Return the [x, y] coordinate for the center point of the cell that contains the specified text.  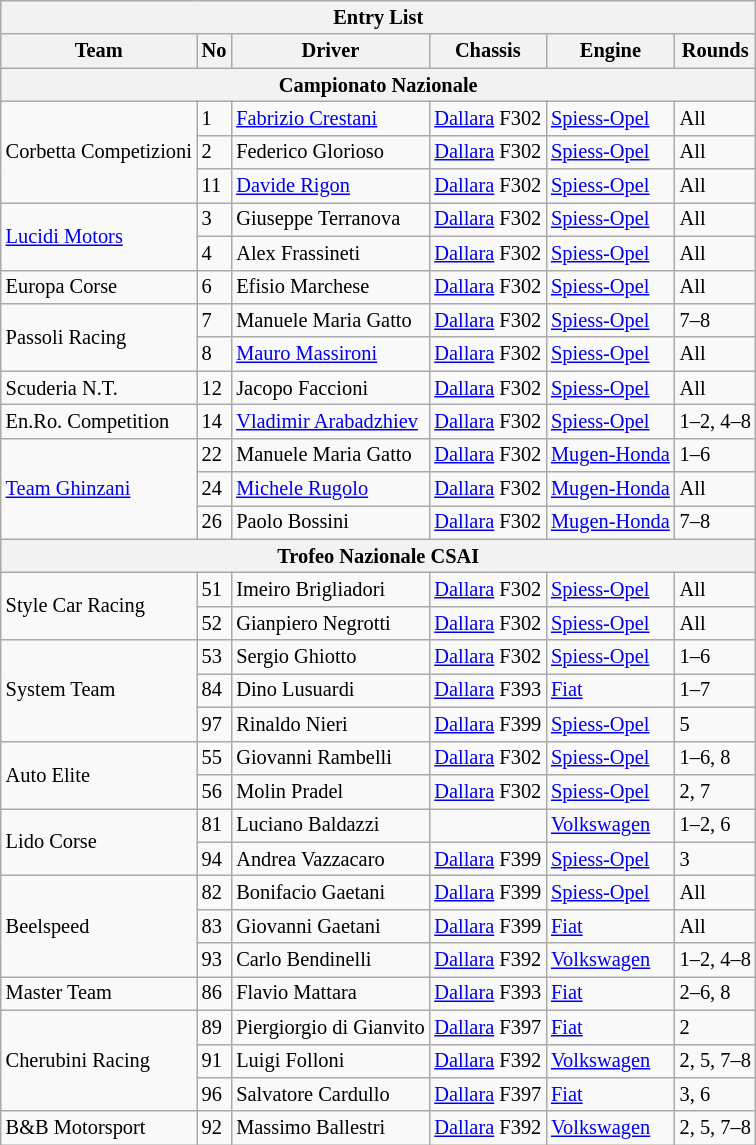
86 [214, 993]
52 [214, 623]
51 [214, 589]
Fabrizio Crestani [330, 118]
Molin Pradel [330, 791]
Lido Corse [99, 842]
Bonifacio Gaetani [330, 892]
Chassis [488, 51]
12 [214, 388]
81 [214, 825]
Giuseppe Terranova [330, 219]
Alex Frassineti [330, 253]
Style Car Racing [99, 606]
14 [214, 421]
83 [214, 926]
Salvatore Cardullo [330, 1094]
Andrea Vazzacaro [330, 859]
Auto Elite [99, 774]
5 [716, 724]
Mauro Massironi [330, 354]
94 [214, 859]
92 [214, 1128]
22 [214, 455]
2, 7 [716, 791]
Master Team [99, 993]
Piergiorgio di Gianvito [330, 1027]
26 [214, 522]
Federico Glorioso [330, 152]
Carlo Bendinelli [330, 960]
B&B Motorsport [99, 1128]
System Team [99, 690]
Luciano Baldazzi [330, 825]
Gianpiero Negrotti [330, 623]
84 [214, 690]
Giovanni Gaetani [330, 926]
96 [214, 1094]
Team [99, 51]
55 [214, 758]
Campionato Nazionale [378, 85]
Jacopo Faccioni [330, 388]
1 [214, 118]
Entry List [378, 17]
24 [214, 489]
Flavio Mattara [330, 993]
Passoli Racing [99, 336]
8 [214, 354]
Driver [330, 51]
7 [214, 320]
82 [214, 892]
No [214, 51]
1–2, 6 [716, 825]
Beelspeed [99, 926]
Corbetta Competizioni [99, 152]
Giovanni Rambelli [330, 758]
Lucidi Motors [99, 236]
Dino Lusuardi [330, 690]
Scuderia N.T. [99, 388]
Sergio Ghiotto [330, 657]
Efisio Marchese [330, 287]
97 [214, 724]
3, 6 [716, 1094]
2–6, 8 [716, 993]
Team Ghinzani [99, 488]
Engine [610, 51]
Trofeo Nazionale CSAI [378, 556]
Europa Corse [99, 287]
Paolo Bossini [330, 522]
Imeiro Brigliadori [330, 589]
Cherubini Racing [99, 1060]
Vladimir Arabadzhiev [330, 421]
Davide Rigon [330, 186]
4 [214, 253]
Luigi Folloni [330, 1061]
56 [214, 791]
En.Ro. Competition [99, 421]
11 [214, 186]
1–6, 8 [716, 758]
91 [214, 1061]
53 [214, 657]
Rounds [716, 51]
93 [214, 960]
6 [214, 287]
Michele Rugolo [330, 489]
1–7 [716, 690]
89 [214, 1027]
Rinaldo Nieri [330, 724]
Massimo Ballestri [330, 1128]
